Identify which cell holds the provided text, then report its [X, Y] central coordinate. 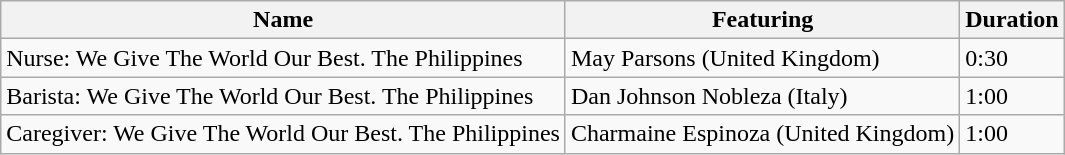
Dan Johnson Nobleza (Italy) [762, 96]
Caregiver: We Give The World Our Best. The Philippines [284, 134]
Featuring [762, 20]
Charmaine Espinoza (United Kingdom) [762, 134]
May Parsons (United Kingdom) [762, 58]
Nurse: We Give The World Our Best. The Philippines [284, 58]
0:30 [1012, 58]
Duration [1012, 20]
Name [284, 20]
Barista: We Give The World Our Best. The Philippines [284, 96]
